Determine the (x, y) coordinate at the center of the cell enclosing the given text.  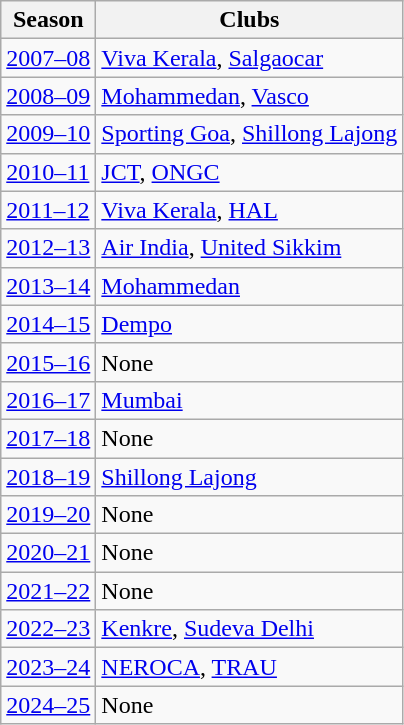
Clubs (250, 20)
2008–09 (48, 96)
2015–16 (48, 362)
2020–21 (48, 553)
2024–25 (48, 705)
2021–22 (48, 591)
Mumbai (250, 400)
Viva Kerala, Salgaocar (250, 58)
2023–24 (48, 667)
2013–14 (48, 286)
Air India, United Sikkim (250, 248)
2019–20 (48, 515)
2022–23 (48, 629)
Kenkre, Sudeva Delhi (250, 629)
2012–13 (48, 248)
2018–19 (48, 477)
2014–15 (48, 324)
Mohammedan (250, 286)
2007–08 (48, 58)
Sporting Goa, Shillong Lajong (250, 134)
Dempo (250, 324)
Viva Kerala, HAL (250, 210)
2017–18 (48, 438)
JCT, ONGC (250, 172)
2016–17 (48, 400)
Mohammedan, Vasco (250, 96)
2009–10 (48, 134)
2011–12 (48, 210)
Season (48, 20)
NEROCA, TRAU (250, 667)
2010–11 (48, 172)
Shillong Lajong (250, 477)
